For the text-containing cell, return its midpoint in [X, Y] coordinate format. 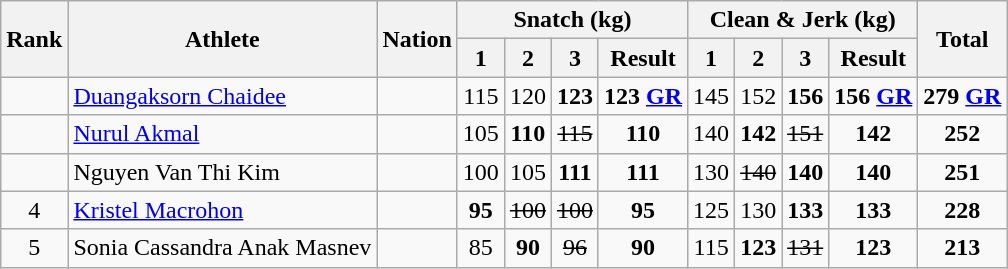
Sonia Cassandra Anak Masnev [222, 248]
Athlete [222, 39]
Clean & Jerk (kg) [803, 20]
252 [962, 134]
Nguyen Van Thi Kim [222, 172]
213 [962, 248]
125 [712, 210]
156 GR [874, 96]
Duangaksorn Chaidee [222, 96]
Snatch (kg) [572, 20]
228 [962, 210]
96 [574, 248]
156 [806, 96]
131 [806, 248]
151 [806, 134]
Nation [417, 39]
251 [962, 172]
Kristel Macrohon [222, 210]
85 [480, 248]
4 [34, 210]
5 [34, 248]
Total [962, 39]
152 [758, 96]
145 [712, 96]
120 [528, 96]
279 GR [962, 96]
Rank [34, 39]
123 GR [642, 96]
Nurul Akmal [222, 134]
